Search for the cell housing the specified text and yield its (X, Y) center coordinate. 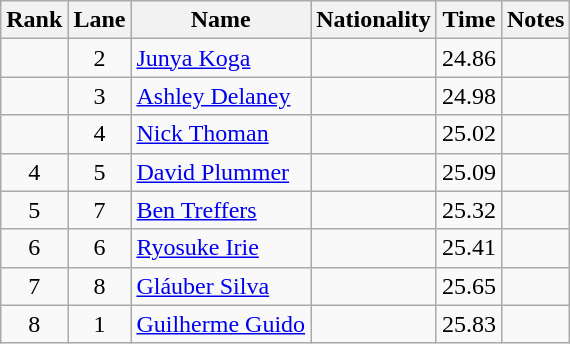
Guilherme Guido (221, 324)
Name (221, 20)
Nationality (374, 20)
1 (100, 324)
3 (100, 96)
25.02 (468, 134)
2 (100, 58)
25.32 (468, 210)
David Plummer (221, 172)
Nick Thoman (221, 134)
25.41 (468, 248)
Lane (100, 20)
Notes (535, 20)
Ben Treffers (221, 210)
Gláuber Silva (221, 286)
25.83 (468, 324)
24.98 (468, 96)
Ashley Delaney (221, 96)
25.65 (468, 286)
Ryosuke Irie (221, 248)
Rank (34, 20)
24.86 (468, 58)
Time (468, 20)
25.09 (468, 172)
Junya Koga (221, 58)
